Find where the given text appears and provide that cell's center as (x, y) coordinate. 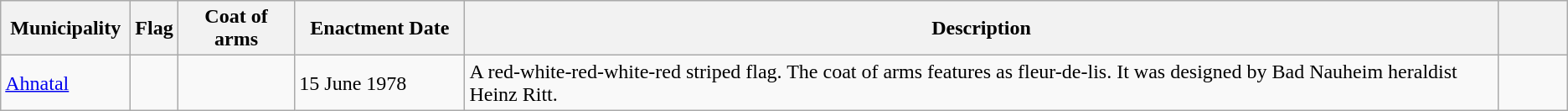
Flag (154, 29)
Description (982, 29)
15 June 1978 (380, 82)
A red-white-red-white-red striped flag. The coat of arms features as fleur-de-lis. It was designed by Bad Nauheim heraldist Heinz Ritt. (982, 82)
Enactment Date (380, 29)
Coat of arms (236, 29)
Municipality (65, 29)
Ahnatal (65, 82)
